Provide the [X, Y] coordinate of the cell's center where the given text is located.  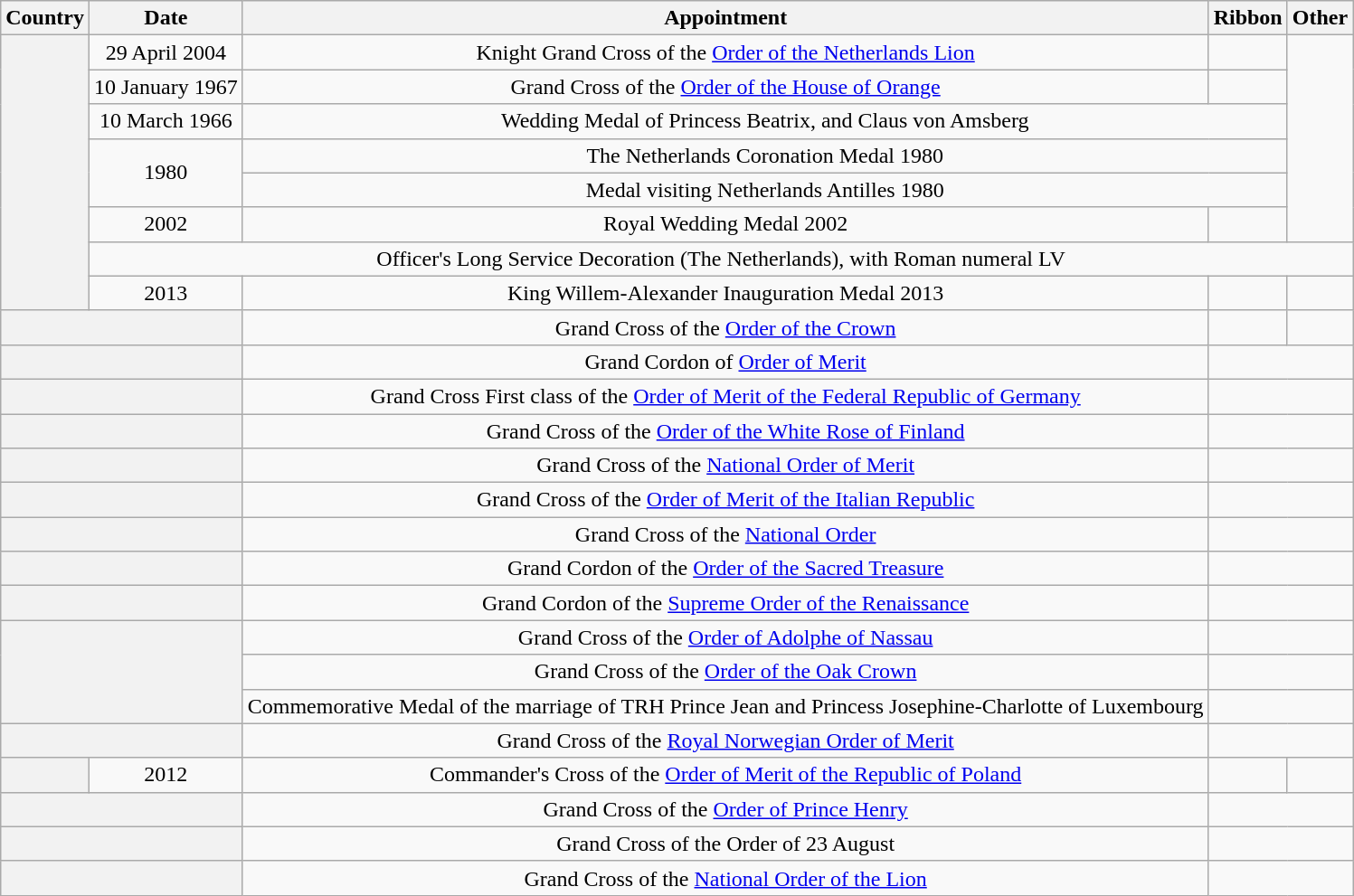
Grand Cross of the Royal Norwegian Order of Merit [725, 740]
Grand Cross of the Order of Adolphe of Nassau [725, 637]
Country [45, 18]
Grand Cross of the Order of Merit of the Italian Republic [725, 500]
29 April 2004 [166, 52]
The Netherlands Coronation Medal 1980 [765, 156]
King Willem-Alexander Inauguration Medal 2013 [725, 293]
Appointment [725, 18]
Other [1320, 18]
Grand Cross of the Order of the House of Orange [725, 87]
Officer's Long Service Decoration (The Netherlands), with Roman numeral LV [720, 259]
Grand Cross First class of the Order of Merit of the Federal Republic of Germany [725, 396]
2002 [166, 224]
2012 [166, 775]
1980 [166, 173]
Commander's Cross of the Order of Merit of the Republic of Poland [725, 775]
10 January 1967 [166, 87]
Grand Cross of the National Order of Merit [725, 466]
Grand Cross of the Order of the Oak Crown [725, 672]
Grand Cordon of the Order of the Sacred Treasure [725, 569]
Grand Cross of the National Order of the Lion [725, 878]
10 March 1966 [166, 121]
2013 [166, 293]
Knight Grand Cross of the Order of the Netherlands Lion [725, 52]
Wedding Medal of Princess Beatrix, and Claus von Amsberg [765, 121]
Ribbon [1248, 18]
Medal visiting Netherlands Antilles 1980 [765, 190]
Grand Cross of the Order of the Crown [725, 327]
Date [166, 18]
Grand Cross of the National Order [725, 534]
Commemorative Medal of the marriage of TRH Prince Jean and Princess Josephine-Charlotte of Luxembourg [725, 706]
Grand Cordon of the Supreme Order of the Renaissance [725, 603]
Grand Cross of the Order of 23 August [725, 844]
Grand Cross of the Order of Prince Henry [725, 809]
Grand Cross of the Order of the White Rose of Finland [725, 431]
Royal Wedding Medal 2002 [725, 224]
Grand Cordon of Order of Merit [725, 362]
